Return (X, Y) of the center of cell containing provided text 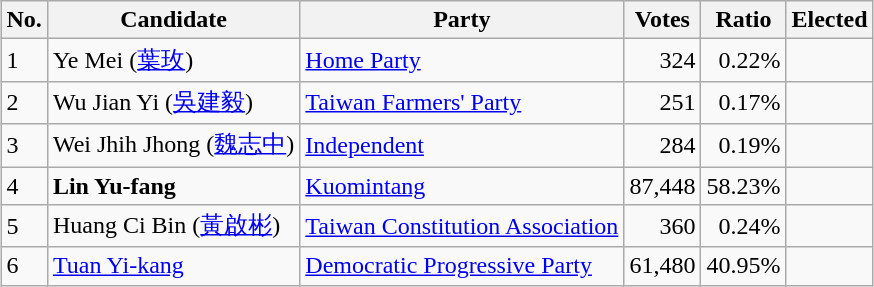
No. (24, 20)
5 (24, 226)
61,480 (662, 266)
0.22% (744, 60)
Party (462, 20)
Taiwan Constitution Association (462, 226)
Democratic Progressive Party (462, 266)
0.24% (744, 226)
Wu Jian Yi (吳建毅) (173, 102)
Home Party (462, 60)
2 (24, 102)
Independent (462, 146)
Lin Yu-fang (173, 185)
Ye Mei (葉玫) (173, 60)
0.19% (744, 146)
3 (24, 146)
Ratio (744, 20)
Candidate (173, 20)
58.23% (744, 185)
324 (662, 60)
284 (662, 146)
4 (24, 185)
Huang Ci Bin (黃啟彬) (173, 226)
1 (24, 60)
Taiwan Farmers' Party (462, 102)
6 (24, 266)
Elected (830, 20)
0.17% (744, 102)
Tuan Yi-kang (173, 266)
Kuomintang (462, 185)
Votes (662, 20)
87,448 (662, 185)
251 (662, 102)
Wei Jhih Jhong (魏志中) (173, 146)
40.95% (744, 266)
360 (662, 226)
